From the cell containing the given text, extract its center point as (X, Y) coordinate. 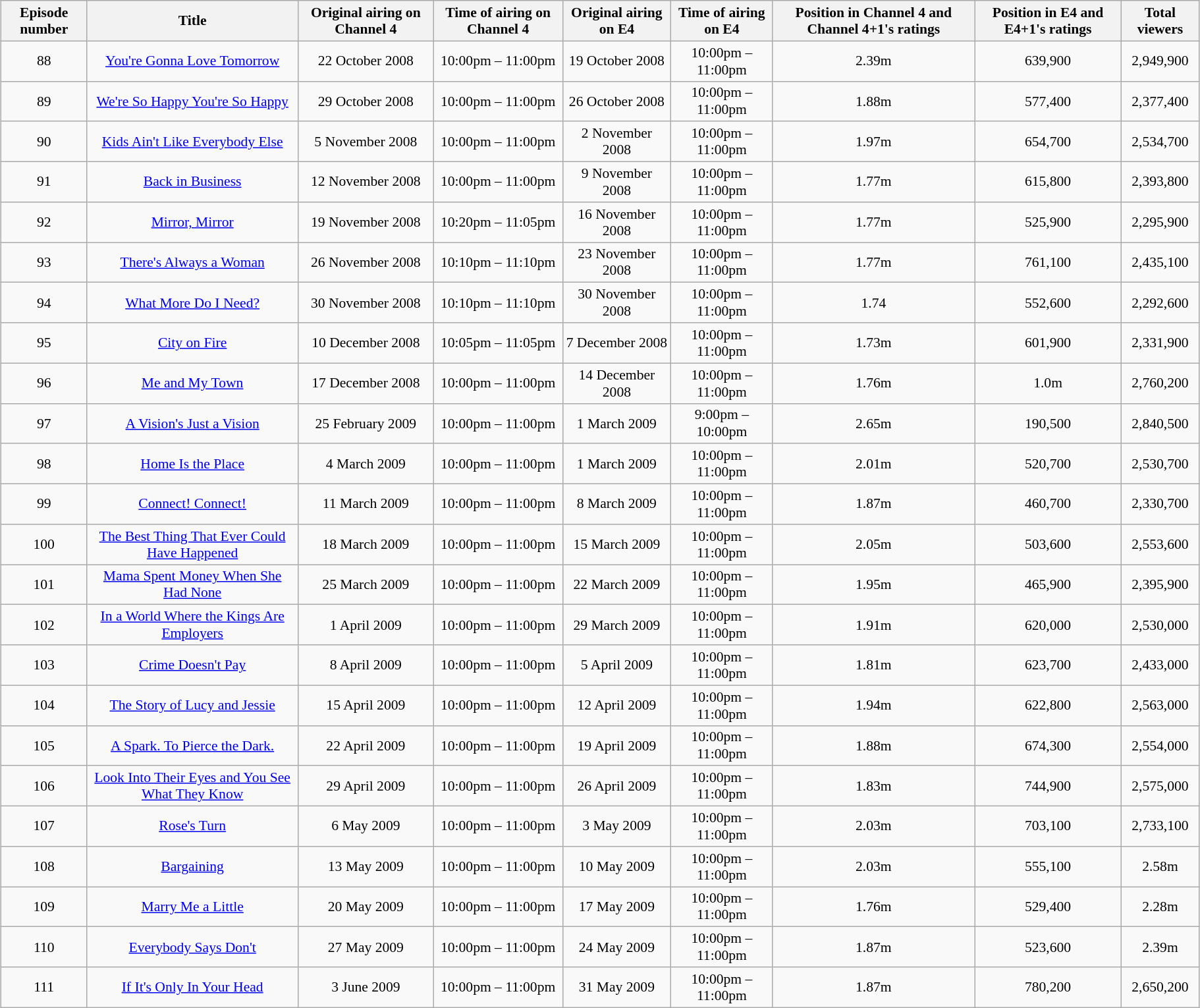
2 November 2008 (616, 142)
780,200 (1049, 987)
19 April 2009 (616, 746)
9 November 2008 (616, 182)
622,800 (1049, 705)
465,900 (1049, 585)
2,575,000 (1160, 787)
109 (44, 907)
106 (44, 787)
24 May 2009 (616, 947)
761,100 (1049, 262)
577,400 (1049, 101)
City on Fire (192, 343)
2.05m (873, 544)
1.83m (873, 787)
Connect! Connect! (192, 505)
104 (44, 705)
525,900 (1049, 223)
2,331,900 (1160, 343)
19 November 2008 (366, 223)
2,393,800 (1160, 182)
654,700 (1049, 142)
102 (44, 625)
Rose's Turn (192, 826)
Position in Channel 4 and Channel 4+1's ratings (873, 21)
Time of airing on Channel 4 (498, 21)
744,900 (1049, 787)
You're Gonna Love Tomorrow (192, 61)
10 December 2008 (366, 343)
90 (44, 142)
101 (44, 585)
2,534,700 (1160, 142)
Time of airing on E4 (722, 21)
10 May 2009 (616, 867)
Total viewers (1160, 21)
Mirror, Mirror (192, 223)
2,295,900 (1160, 223)
29 October 2008 (366, 101)
93 (44, 262)
1.94m (873, 705)
2,330,700 (1160, 505)
620,000 (1049, 625)
110 (44, 947)
A Spark. To Pierce the Dark. (192, 746)
529,400 (1049, 907)
4 March 2009 (366, 464)
460,700 (1049, 505)
99 (44, 505)
111 (44, 987)
25 March 2009 (366, 585)
Bargaining (192, 867)
Mama Spent Money When She Had None (192, 585)
2,435,100 (1160, 262)
523,600 (1049, 947)
2.01m (873, 464)
22 October 2008 (366, 61)
Me and My Town (192, 383)
703,100 (1049, 826)
10:05pm – 11:05pm (498, 343)
What More Do I Need? (192, 303)
A Vision's Just a Vision (192, 423)
2,377,400 (1160, 101)
2,760,200 (1160, 383)
92 (44, 223)
27 May 2009 (366, 947)
639,900 (1049, 61)
11 March 2009 (366, 505)
8 March 2009 (616, 505)
10:20pm – 11:05pm (498, 223)
9:00pm – 10:00pm (722, 423)
22 April 2009 (366, 746)
1.74 (873, 303)
89 (44, 101)
5 November 2008 (366, 142)
There's Always a Woman (192, 262)
2,949,900 (1160, 61)
Back in Business (192, 182)
94 (44, 303)
97 (44, 423)
15 March 2009 (616, 544)
108 (44, 867)
1.97m (873, 142)
2,292,600 (1160, 303)
103 (44, 665)
3 June 2009 (366, 987)
2.58m (1160, 867)
17 May 2009 (616, 907)
2,554,000 (1160, 746)
Kids Ain't Like Everybody Else (192, 142)
100 (44, 544)
Title (192, 21)
Position in E4 and E4+1's ratings (1049, 21)
1.95m (873, 585)
31 May 2009 (616, 987)
552,600 (1049, 303)
623,700 (1049, 665)
503,600 (1049, 544)
1.0m (1049, 383)
18 March 2009 (366, 544)
91 (44, 182)
Episode number (44, 21)
2,840,500 (1160, 423)
25 February 2009 (366, 423)
The Story of Lucy and Jessie (192, 705)
16 November 2008 (616, 223)
12 April 2009 (616, 705)
520,700 (1049, 464)
2,563,000 (1160, 705)
2,395,900 (1160, 585)
29 March 2009 (616, 625)
Original airing on E4 (616, 21)
Everybody Says Don't (192, 947)
23 November 2008 (616, 262)
98 (44, 464)
Home Is the Place (192, 464)
601,900 (1049, 343)
2,433,000 (1160, 665)
95 (44, 343)
96 (44, 383)
6 May 2009 (366, 826)
190,500 (1049, 423)
2.28m (1160, 907)
29 April 2009 (366, 787)
The Best Thing That Ever Could Have Happened (192, 544)
15 April 2009 (366, 705)
1 April 2009 (366, 625)
615,800 (1049, 182)
If It's Only In Your Head (192, 987)
13 May 2009 (366, 867)
7 December 2008 (616, 343)
2.65m (873, 423)
22 March 2009 (616, 585)
20 May 2009 (366, 907)
2,733,100 (1160, 826)
Look Into Their Eyes and You See What They Know (192, 787)
2,530,000 (1160, 625)
We're So Happy You're So Happy (192, 101)
14 December 2008 (616, 383)
8 April 2009 (366, 665)
107 (44, 826)
17 December 2008 (366, 383)
26 April 2009 (616, 787)
105 (44, 746)
2,530,700 (1160, 464)
1.73m (873, 343)
In a World Where the Kings Are Employers (192, 625)
5 April 2009 (616, 665)
1.81m (873, 665)
2,553,600 (1160, 544)
26 October 2008 (616, 101)
674,300 (1049, 746)
1.91m (873, 625)
2,650,200 (1160, 987)
12 November 2008 (366, 182)
19 October 2008 (616, 61)
Original airing on Channel 4 (366, 21)
Crime Doesn't Pay (192, 665)
88 (44, 61)
555,100 (1049, 867)
Marry Me a Little (192, 907)
3 May 2009 (616, 826)
26 November 2008 (366, 262)
